Search for the cell housing the specified text and yield its (X, Y) center coordinate. 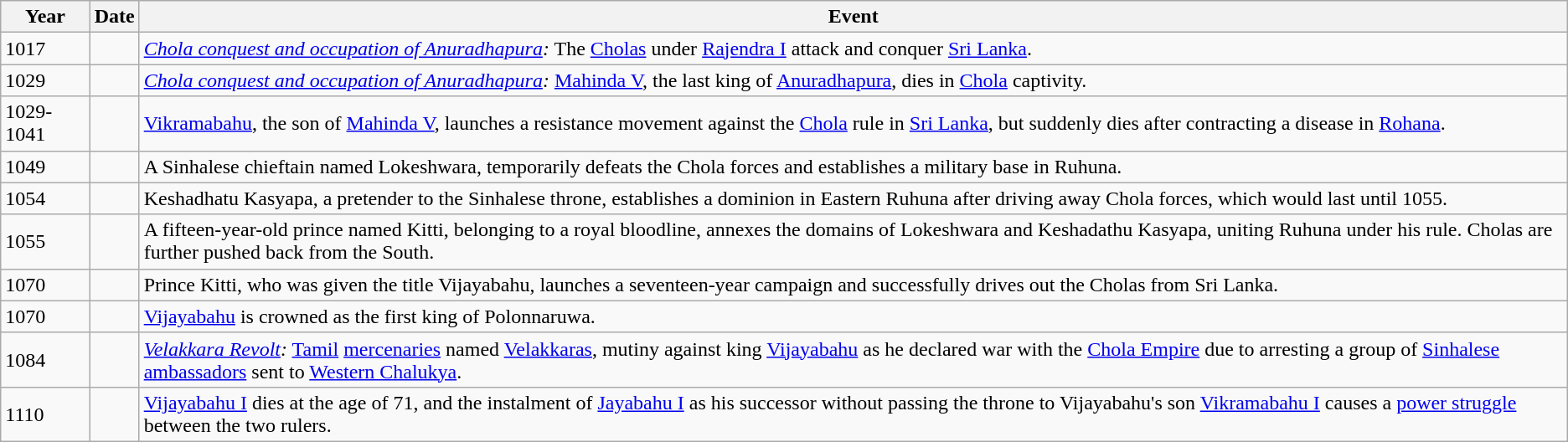
1029 (45, 80)
A Sinhalese chieftain named Lokeshwara, temporarily defeats the Chola forces and establishes a military base in Ruhuna. (853, 167)
1029-1041 (45, 124)
1110 (45, 414)
Date (114, 17)
Event (853, 17)
1084 (45, 360)
Chola conquest and occupation of Anuradhapura: The Cholas under Rajendra I attack and conquer Sri Lanka. (853, 49)
Chola conquest and occupation of Anuradhapura: Mahinda V, the last king of Anuradhapura, dies in Chola captivity. (853, 80)
Vijayabahu is crowned as the first king of Polonnaruwa. (853, 316)
1049 (45, 167)
Prince Kitti, who was given the title Vijayabahu, launches a seventeen-year campaign and successfully drives out the Cholas from Sri Lanka. (853, 285)
1054 (45, 198)
Year (45, 17)
1055 (45, 241)
1017 (45, 49)
